Return [X, Y] of the center of cell containing provided text 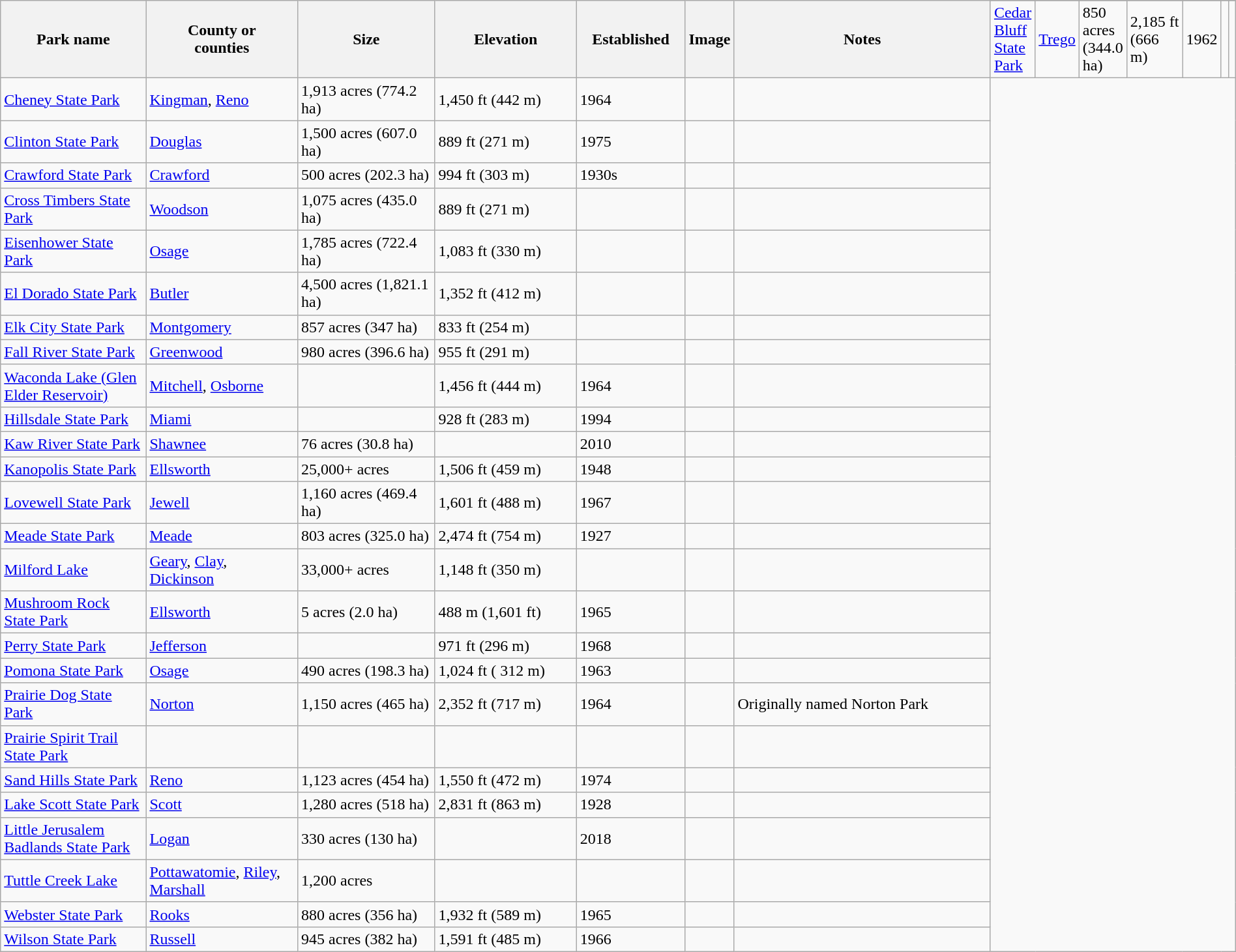
Greenwood [222, 352]
994 ft (303 m) [506, 175]
1963 [631, 671]
1975 [631, 142]
Sand Hills State Park [73, 780]
945 acres (382 ha) [366, 939]
Park name [73, 39]
1,785 acres (722.4 ha) [366, 252]
330 acres (130 ha) [366, 838]
1974 [631, 780]
928 ft (283 m) [506, 419]
5 acres (2.0 ha) [366, 613]
Scott [222, 805]
Miami [222, 419]
Kanopolis State Park [73, 469]
2,352 ft (717 m) [506, 704]
76 acres (30.8 ha) [366, 444]
2,474 ft (754 m) [506, 536]
1,450 ft (442 m) [506, 99]
Montgomery [222, 327]
Wilson State Park [73, 939]
County orcounties [222, 39]
857 acres (347 ha) [366, 327]
Eisenhower State Park [73, 252]
Pottawatomie, Riley, Marshall [222, 881]
1,123 acres (454 ha) [366, 780]
1,913 acres (774.2 ha) [366, 99]
2018 [631, 838]
1967 [631, 503]
803 acres (325.0 ha) [366, 536]
Kaw River State Park [73, 444]
488 m (1,601 ft) [506, 613]
Woodson [222, 209]
Mitchell, Osborne [222, 386]
1968 [631, 646]
Clinton State Park [73, 142]
Crawford State Park [73, 175]
El Dorado State Park [73, 293]
Notes [862, 39]
1930s [631, 175]
33,000+ acres [366, 570]
1962 [1202, 39]
Mushroom Rock State Park [73, 613]
1948 [631, 469]
Tuttle Creek Lake [73, 881]
1,083 ft (330 m) [506, 252]
880 acres (356 ha) [366, 914]
850 acres (344.0 ha) [1103, 39]
1,280 acres (518 ha) [366, 805]
1,500 acres (607.0 ha) [366, 142]
Meade State Park [73, 536]
Lovewell State Park [73, 503]
Cheney State Park [73, 99]
1,506 ft (459 m) [506, 469]
1,591 ft (485 m) [506, 939]
Crawford [222, 175]
2010 [631, 444]
Prairie Spirit Trail State Park [73, 747]
1966 [631, 939]
Jefferson [222, 646]
Geary, Clay, Dickinson [222, 570]
Milford Lake [73, 570]
Butler [222, 293]
1,932 ft (589 m) [506, 914]
Kingman, Reno [222, 99]
Fall River State Park [73, 352]
Rooks [222, 914]
Meade [222, 536]
Douglas [222, 142]
1,160 acres (469.4 ha) [366, 503]
Established [631, 39]
1,150 acres (465 ha) [366, 704]
Elk City State Park [73, 327]
Reno [222, 780]
Size [366, 39]
Image [709, 39]
971 ft (296 m) [506, 646]
1994 [631, 419]
Logan [222, 838]
Originally named Norton Park [862, 704]
1,200 acres [366, 881]
500 acres (202.3 ha) [366, 175]
Elevation [506, 39]
980 acres (396.6 ha) [366, 352]
Norton [222, 704]
Cross Timbers State Park [73, 209]
1,024 ft ( 312 m) [506, 671]
Little Jerusalem Badlands State Park [73, 838]
955 ft (291 m) [506, 352]
1928 [631, 805]
1,352 ft (412 m) [506, 293]
1,601 ft (488 m) [506, 503]
490 acres (198.3 ha) [366, 671]
Shawnee [222, 444]
2,185 ft (666 m) [1155, 39]
833 ft (254 m) [506, 327]
1,075 acres (435.0 ha) [366, 209]
Waconda Lake (Glen Elder Reservoir) [73, 386]
25,000+ acres [366, 469]
1,550 ft (472 m) [506, 780]
1,148 ft (350 m) [506, 570]
1927 [631, 536]
Webster State Park [73, 914]
Hillsdale State Park [73, 419]
Cedar Bluff State Park [1012, 39]
1,456 ft (444 m) [506, 386]
Pomona State Park [73, 671]
Perry State Park [73, 646]
Jewell [222, 503]
2,831 ft (863 m) [506, 805]
Lake Scott State Park [73, 805]
Russell [222, 939]
Prairie Dog State Park [73, 704]
Trego [1057, 39]
4,500 acres (1,821.1 ha) [366, 293]
